Pinpoint the cell where the given text exists, returning its [x, y] midpoint coordinate. 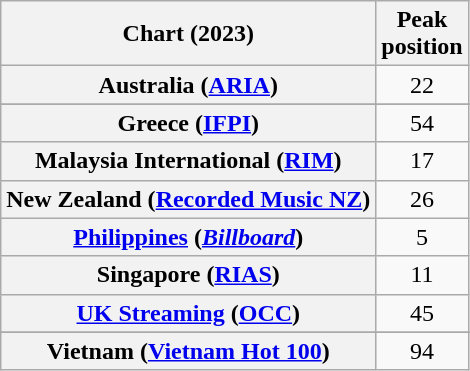
Australia (ARIA) [188, 85]
Greece (IFPI) [188, 123]
94 [422, 351]
Chart (2023) [188, 34]
54 [422, 123]
Vietnam (Vietnam Hot 100) [188, 351]
Peakposition [422, 34]
5 [422, 237]
UK Streaming (OCC) [188, 313]
17 [422, 161]
45 [422, 313]
22 [422, 85]
Singapore (RIAS) [188, 275]
New Zealand (Recorded Music NZ) [188, 199]
26 [422, 199]
Malaysia International (RIM) [188, 161]
Philippines (Billboard) [188, 237]
11 [422, 275]
